Provide the (x, y) coordinate of the cell's center where the given text is located.  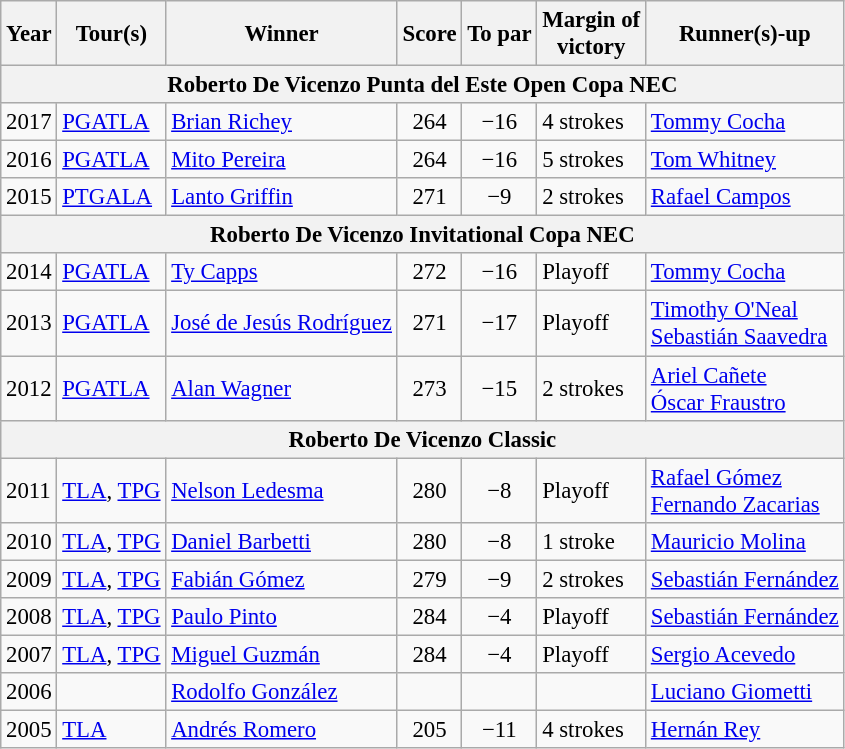
Timothy O'Neal Sebastián Saavedra (745, 324)
Hernán Rey (745, 729)
Miguel Guzmán (282, 654)
Ariel Cañete Óscar Fraustro (745, 388)
Score (430, 34)
Sergio Acevedo (745, 654)
2012 (29, 388)
Lanto Griffin (282, 197)
TLA (112, 729)
272 (430, 273)
Roberto De Vicenzo Invitational Copa NEC (422, 235)
2008 (29, 617)
279 (430, 579)
2006 (29, 692)
Paulo Pinto (282, 617)
−11 (500, 729)
5 strokes (592, 160)
Rafael Campos (745, 197)
2010 (29, 541)
Rafael Gómez Fernando Zacarias (745, 490)
2016 (29, 160)
Roberto De Vicenzo Punta del Este Open Copa NEC (422, 85)
Rodolfo González (282, 692)
Margin ofvictory (592, 34)
2013 (29, 324)
Winner (282, 34)
Luciano Giometti (745, 692)
Ty Capps (282, 273)
Andrés Romero (282, 729)
To par (500, 34)
José de Jesús Rodríguez (282, 324)
PTGALA (112, 197)
2005 (29, 729)
Brian Richey (282, 122)
Nelson Ledesma (282, 490)
Mito Pereira (282, 160)
2014 (29, 273)
Tour(s) (112, 34)
−17 (500, 324)
205 (430, 729)
2011 (29, 490)
Alan Wagner (282, 388)
Runner(s)-up (745, 34)
Daniel Barbetti (282, 541)
2015 (29, 197)
2007 (29, 654)
−15 (500, 388)
Fabián Gómez (282, 579)
273 (430, 388)
Mauricio Molina (745, 541)
Tom Whitney (745, 160)
2017 (29, 122)
1 stroke (592, 541)
2009 (29, 579)
Year (29, 34)
Roberto De Vicenzo Classic (422, 439)
